Output the (x, y) coordinate of the center of the cell containing the given text.  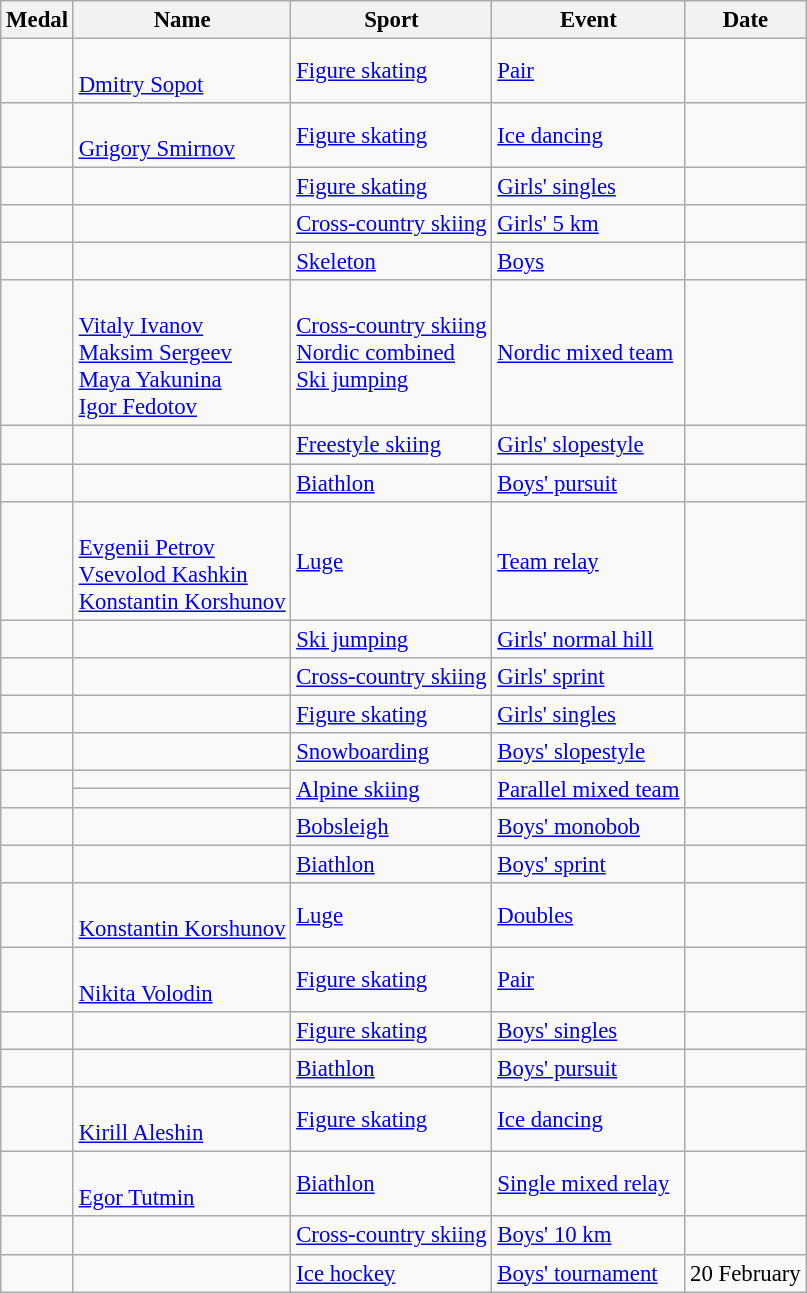
Egor Tutmin (182, 1184)
Date (746, 20)
Doubles (588, 916)
Boys' 10 km (588, 1236)
Snowboarding (392, 752)
20 February (746, 1273)
Nordic mixed team (588, 353)
Boys (588, 262)
Freestyle skiing (392, 445)
Bobsleigh (392, 827)
Kirill Aleshin (182, 1120)
Boys' slopestyle (588, 752)
Boys' monobob (588, 827)
Name (182, 20)
Boys' tournament (588, 1273)
Sport (392, 20)
Team relay (588, 560)
Grigory Smirnov (182, 136)
Event (588, 20)
Evgenii PetrovVsevolod KashkinKonstantin Korshunov (182, 560)
Dmitry Sopot (182, 72)
Konstantin Korshunov (182, 916)
Girls' normal hill (588, 639)
Girls' 5 km (588, 224)
Ice hockey (392, 1273)
Single mixed relay (588, 1184)
Ski jumping (392, 639)
Alpine skiing (392, 789)
Vitaly IvanovMaksim SergeevMaya YakuninaIgor Fedotov (182, 353)
Cross-country skiingNordic combinedSki jumping (392, 353)
Boys' sprint (588, 864)
Skeleton (392, 262)
Girls' sprint (588, 676)
Nikita Volodin (182, 980)
Medal (38, 20)
Parallel mixed team (588, 789)
Boys' singles (588, 1031)
Girls' slopestyle (588, 445)
